Provide the (X, Y) coordinate of the cell's center where the given text is located.  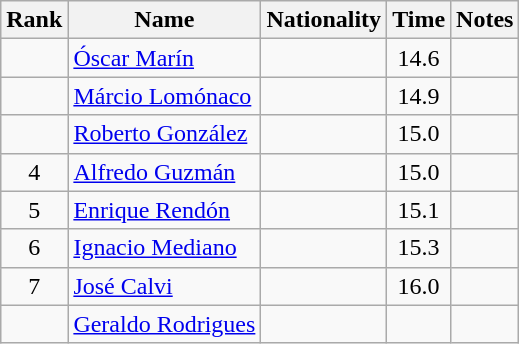
Nationality (324, 20)
15.3 (419, 248)
4 (34, 172)
Márcio Lomónaco (164, 96)
Alfredo Guzmán (164, 172)
Óscar Marín (164, 58)
16.0 (419, 286)
Time (419, 20)
Ignacio Mediano (164, 248)
Name (164, 20)
6 (34, 248)
5 (34, 210)
14.6 (419, 58)
José Calvi (164, 286)
Enrique Rendón (164, 210)
15.1 (419, 210)
7 (34, 286)
Rank (34, 20)
Notes (485, 20)
Geraldo Rodrigues (164, 324)
Roberto González (164, 134)
14.9 (419, 96)
